From the cell containing the given text, extract its center point as [x, y] coordinate. 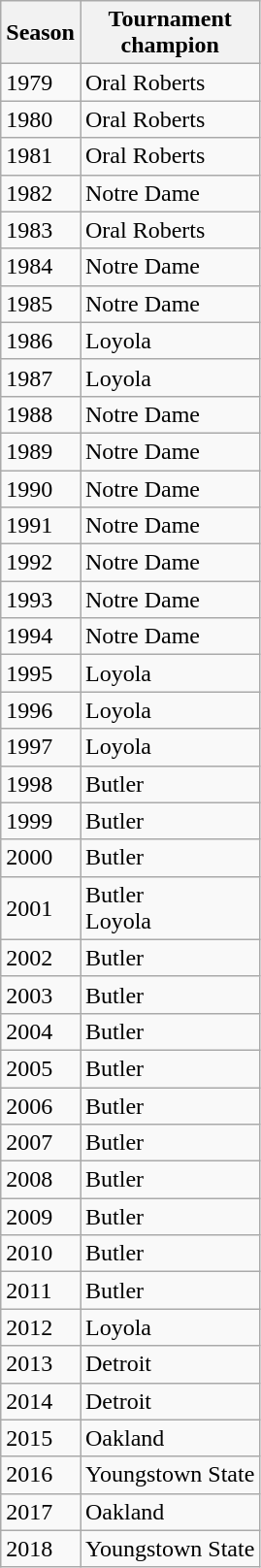
1982 [41, 193]
1984 [41, 267]
2002 [41, 958]
1989 [41, 451]
2016 [41, 1475]
1981 [41, 156]
Season [41, 33]
2000 [41, 858]
1979 [41, 82]
1999 [41, 821]
2010 [41, 1254]
2008 [41, 1180]
1990 [41, 488]
1983 [41, 230]
1994 [41, 637]
2001 [41, 908]
2013 [41, 1364]
2012 [41, 1327]
1988 [41, 414]
1987 [41, 377]
1995 [41, 673]
2007 [41, 1143]
Tournamentchampion [169, 33]
2009 [41, 1217]
2018 [41, 1549]
1997 [41, 747]
1996 [41, 710]
1980 [41, 119]
1985 [41, 304]
1992 [41, 563]
2003 [41, 995]
1998 [41, 784]
1993 [41, 600]
2004 [41, 1031]
2015 [41, 1438]
2014 [41, 1401]
2006 [41, 1105]
ButlerLoyola [169, 908]
2011 [41, 1290]
1991 [41, 526]
2005 [41, 1068]
1986 [41, 341]
2017 [41, 1512]
